Return the [x, y] coordinate for the center point of the cell that contains the specified text.  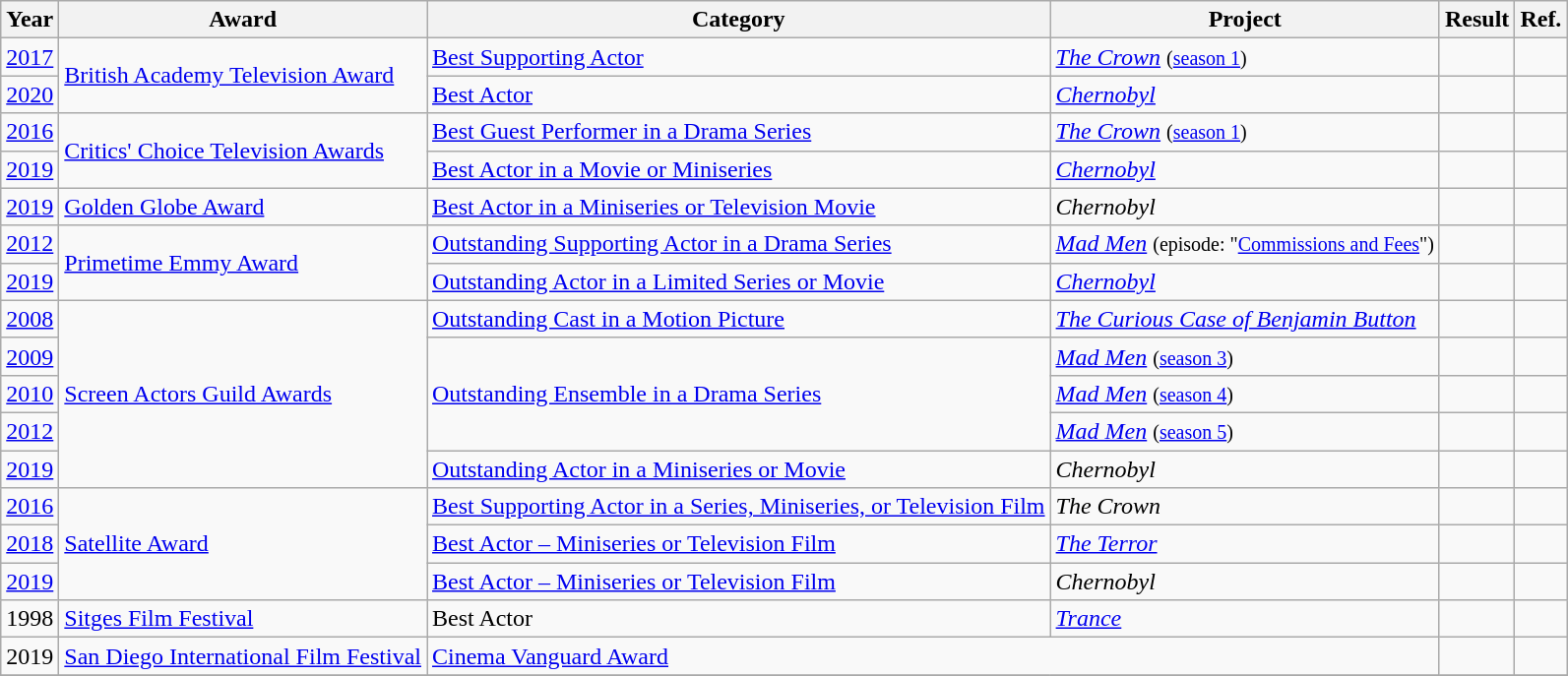
Best Supporting Actor [739, 57]
The Terror [1244, 544]
Critics' Choice Television Awards [243, 151]
Project [1244, 20]
Outstanding Actor in a Miniseries or Movie [739, 469]
British Academy Television Award [243, 76]
The Crown [1244, 507]
2017 [30, 57]
Outstanding Supporting Actor in a Drama Series [739, 244]
2018 [30, 544]
Mad Men (episode: "Commissions and Fees") [1244, 244]
Golden Globe Award [243, 207]
Category [739, 20]
Mad Men (season 3) [1244, 356]
Mad Men (season 5) [1244, 431]
Sitges Film Festival [243, 619]
Year [30, 20]
Mad Men (season 4) [1244, 394]
2010 [30, 394]
Result [1476, 20]
2020 [30, 94]
Trance [1244, 619]
2008 [30, 319]
Cinema Vanguard Award [933, 656]
San Diego International Film Festival [243, 656]
Best Supporting Actor in a Series, Miniseries, or Television Film [739, 507]
Satellite Award [243, 544]
2009 [30, 356]
Outstanding Actor in a Limited Series or Movie [739, 281]
Best Guest Performer in a Drama Series [739, 132]
The Curious Case of Benjamin Button [1244, 319]
1998 [30, 619]
Primetime Emmy Award [243, 263]
Ref. [1541, 20]
Screen Actors Guild Awards [243, 394]
Best Actor in a Movie or Miniseries [739, 169]
Outstanding Ensemble in a Drama Series [739, 394]
Best Actor in a Miniseries or Television Movie [739, 207]
Outstanding Cast in a Motion Picture [739, 319]
Award [243, 20]
